Pinpoint the cell where the given text exists, returning its [X, Y] midpoint coordinate. 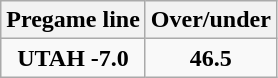
UTAH -7.0 [74, 58]
46.5 [210, 58]
Over/under [210, 20]
Pregame line [74, 20]
